Provide the (X, Y) coordinate of the cell's center where the given text is located.  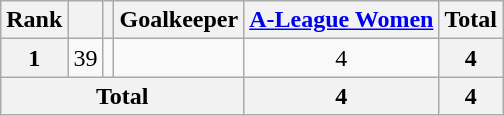
1 (34, 58)
Rank (34, 20)
A-League Women (342, 20)
39 (86, 58)
Goalkeeper (179, 20)
